Provide the (X, Y) coordinate of the cell's center where the given text is located.  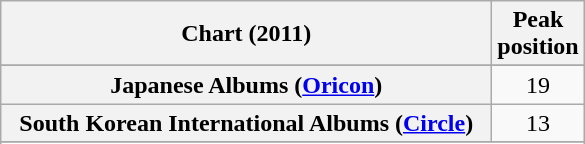
Peakposition (538, 34)
Japanese Albums (Oricon) (246, 85)
19 (538, 85)
13 (538, 123)
Chart (2011) (246, 34)
South Korean International Albums (Circle) (246, 123)
